Return (X, Y) of the center of cell containing provided text 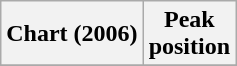
Peakposition (189, 34)
Chart (2006) (72, 34)
